Scan for the cell matching the given text and deliver its [X, Y] coordinate at center. 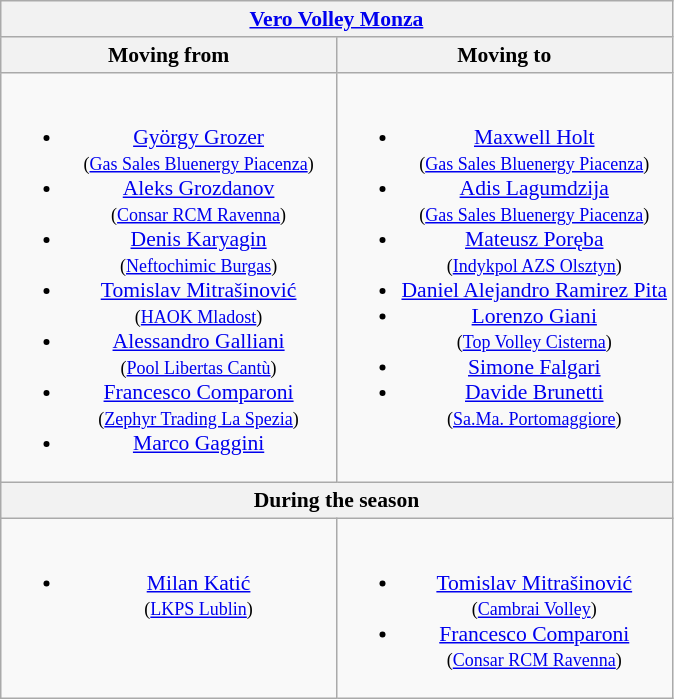
Milan Katić(LKPS Lublin) [169, 608]
Vero Volley Monza [336, 19]
Tomislav Mitrašinović(Cambrai Volley) Francesco Comparoni(Consar RCM Ravenna) [504, 608]
Moving from [169, 55]
During the season [336, 501]
Moving to [504, 55]
